Scan for the cell matching the given text and deliver its (X, Y) coordinate at center. 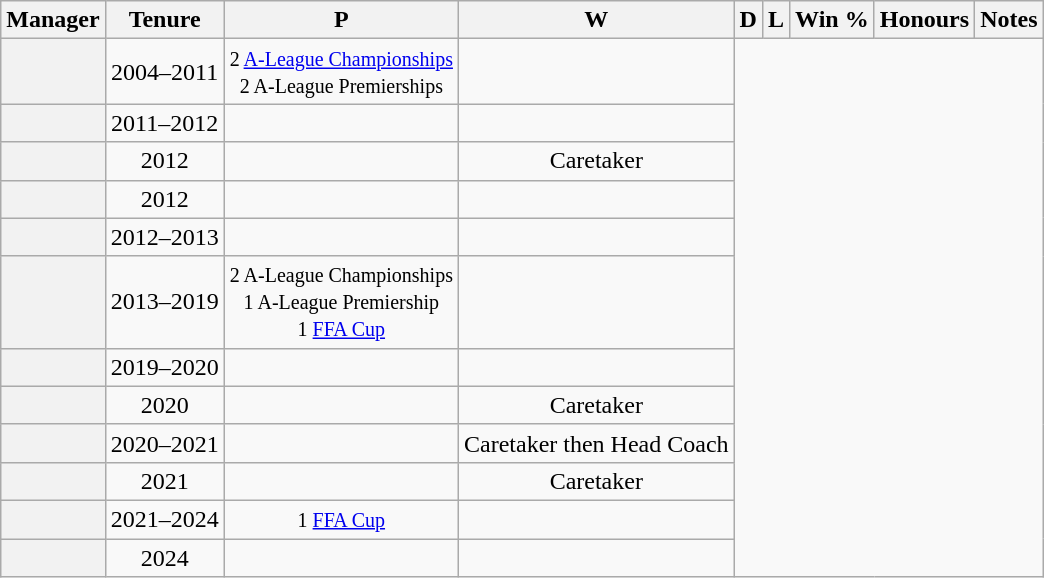
2 A-League Championships1 A-League Premiership1 FFA Cup (341, 302)
2 A-League Championships2 A-League Premierships (341, 72)
P (341, 20)
2024 (164, 557)
2013–2019 (164, 302)
1 FFA Cup (341, 519)
D (748, 20)
2021–2024 (164, 519)
2021 (164, 481)
Notes (1009, 20)
2020–2021 (164, 443)
Caretaker then Head Coach (596, 443)
Honours (924, 20)
2012–2013 (164, 237)
2019–2020 (164, 367)
Manager (53, 20)
Win % (832, 20)
2011–2012 (164, 123)
L (776, 20)
Tenure (164, 20)
W (596, 20)
2020 (164, 405)
2004–2011 (164, 72)
